Pinpoint the cell where the given text exists, returning its (X, Y) midpoint coordinate. 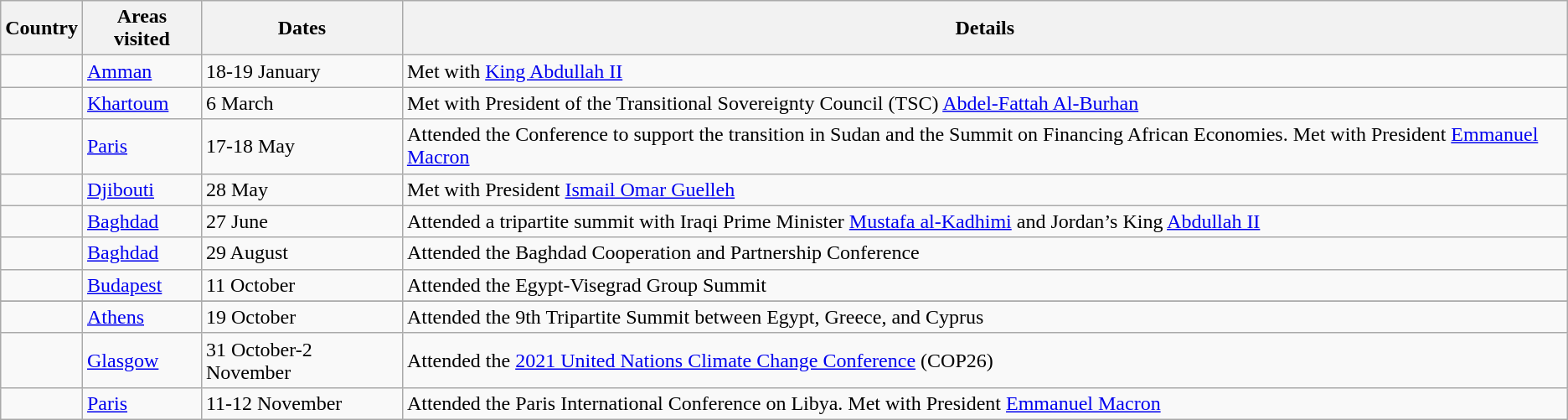
Attended a tripartite summit with Iraqi Prime Minister Mustafa al-Kadhimi and Jordan’s King Abdullah II (985, 221)
Details (985, 29)
Attended the Baghdad Cooperation and Partnership Conference (985, 253)
Attended the Egypt-Visegrad Group Summit (985, 285)
Dates (302, 29)
11 October (302, 285)
Djibouti (142, 189)
Areas visited (142, 29)
27 June (302, 221)
18-19 January (302, 71)
11-12 November (302, 403)
6 March (302, 103)
Country (42, 29)
Attended the Paris International Conference on Libya. Met with President Emmanuel Macron (985, 403)
Attended the 2021 United Nations Climate Change Conference (COP26) (985, 360)
Met with President Ismail Omar Guelleh (985, 189)
31 October-2 November (302, 360)
Met with King Abdullah II (985, 71)
Amman (142, 71)
28 May (302, 189)
Athens (142, 317)
29 August (302, 253)
Attended the 9th Tripartite Summit between Egypt, Greece, and Cyprus (985, 317)
Khartoum (142, 103)
Glasgow (142, 360)
19 October (302, 317)
Met with President of the Transitional Sovereignty Council (TSC) Abdel-Fattah Al-Burhan (985, 103)
17-18 May (302, 146)
Budapest (142, 285)
Attended the Conference to support the transition in Sudan and the Summit on Financing African Economies. Met with President Emmanuel Macron (985, 146)
